Search for the cell housing the specified text and yield its [x, y] center coordinate. 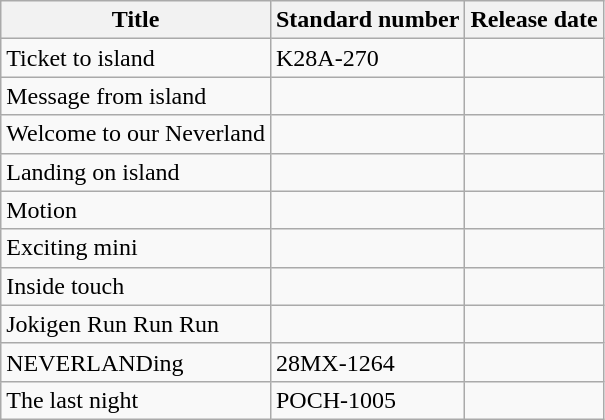
K28A-270 [367, 58]
Motion [136, 210]
NEVERLANDing [136, 362]
Ticket to island [136, 58]
Message from island [136, 96]
Inside touch [136, 286]
Title [136, 20]
POCH-1005 [367, 400]
28MX-1264 [367, 362]
Landing on island [136, 172]
Release date [534, 20]
Jokigen Run Run Run [136, 324]
Standard number [367, 20]
The last night [136, 400]
Welcome to our Neverland [136, 134]
Exciting mini [136, 248]
